Search for the cell housing the specified text and yield its [x, y] center coordinate. 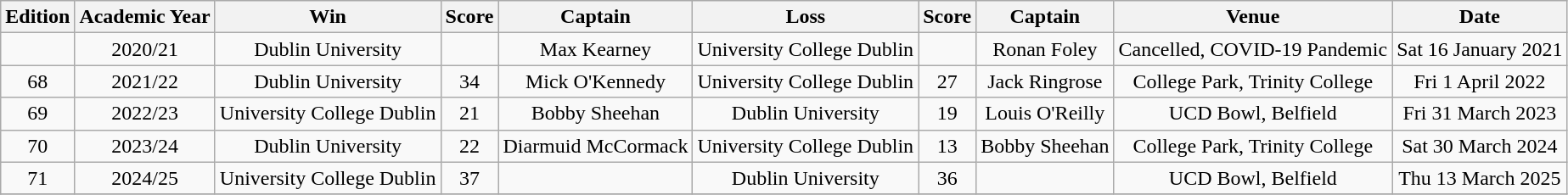
37 [469, 178]
Sat 16 January 2021 [1480, 49]
Mick O'Kennedy [596, 81]
Max Kearney [596, 49]
2023/24 [144, 146]
2020/21 [144, 49]
69 [37, 114]
Louis O'Reilly [1045, 114]
Jack Ringrose [1045, 81]
71 [37, 178]
Diarmuid McCormack [596, 146]
Edition [37, 17]
Academic Year [144, 17]
Win [328, 17]
Fri 1 April 2022 [1480, 81]
13 [947, 146]
19 [947, 114]
Date [1480, 17]
Cancelled, COVID-19 Pandemic [1253, 49]
34 [469, 81]
68 [37, 81]
21 [469, 114]
Ronan Foley [1045, 49]
Loss [806, 17]
22 [469, 146]
Fri 31 March 2023 [1480, 114]
27 [947, 81]
Venue [1253, 17]
36 [947, 178]
2022/23 [144, 114]
2024/25 [144, 178]
Thu 13 March 2025 [1480, 178]
Sat 30 March 2024 [1480, 146]
2021/22 [144, 81]
70 [37, 146]
